Return the [X, Y] coordinate for the center point of the cell that contains the specified text.  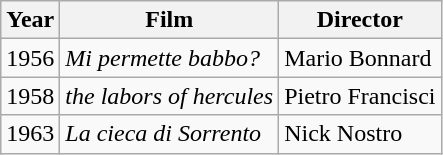
Mario Bonnard [360, 58]
the labors of hercules [170, 96]
1956 [30, 58]
Year [30, 20]
Pietro Francisci [360, 96]
Mi permette babbo? [170, 58]
Nick Nostro [360, 134]
Director [360, 20]
1958 [30, 96]
La cieca di Sorrento [170, 134]
Film [170, 20]
1963 [30, 134]
